Identify which cell holds the provided text, then report its (x, y) central coordinate. 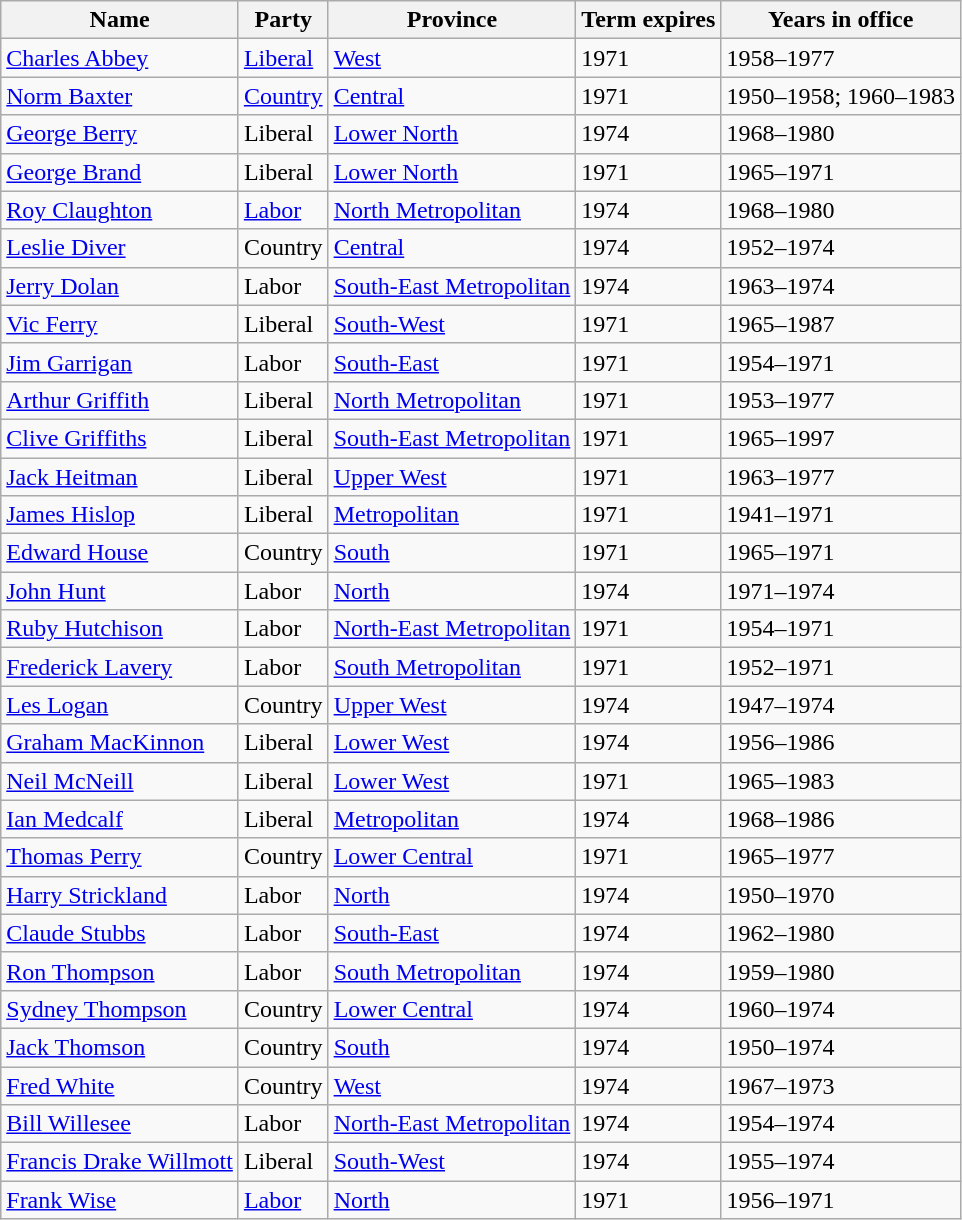
Francis Drake Willmott (120, 1162)
1962–1980 (841, 933)
Claude Stubbs (120, 933)
Ruby Hutchison (120, 629)
Bill Willesee (120, 1124)
Vic Ferry (120, 324)
1941–1971 (841, 515)
1954–1974 (841, 1124)
Clive Griffiths (120, 438)
George Brand (120, 172)
Jim Garrigan (120, 362)
Term expires (648, 20)
1963–1977 (841, 477)
John Hunt (120, 591)
1956–1986 (841, 743)
Sydney Thompson (120, 1009)
1971–1974 (841, 591)
1950–1970 (841, 895)
Norm Baxter (120, 96)
1965–1983 (841, 781)
Leslie Diver (120, 248)
1956–1971 (841, 1200)
George Berry (120, 134)
Ron Thompson (120, 971)
1959–1980 (841, 971)
1968–1986 (841, 819)
1965–1977 (841, 857)
Name (120, 20)
Neil McNeill (120, 781)
Ian Medcalf (120, 819)
Jack Heitman (120, 477)
James Hislop (120, 515)
1947–1974 (841, 705)
1952–1974 (841, 248)
Frank Wise (120, 1200)
Graham MacKinnon (120, 743)
1963–1974 (841, 286)
Jerry Dolan (120, 286)
Fred White (120, 1085)
1965–1987 (841, 324)
1965–1997 (841, 438)
Harry Strickland (120, 895)
Years in office (841, 20)
Edward House (120, 553)
Jack Thomson (120, 1047)
1953–1977 (841, 400)
1952–1971 (841, 667)
Les Logan (120, 705)
1950–1958; 1960–1983 (841, 96)
Arthur Griffith (120, 400)
1958–1977 (841, 58)
1967–1973 (841, 1085)
1960–1974 (841, 1009)
1950–1974 (841, 1047)
1955–1974 (841, 1162)
Roy Claughton (120, 210)
Charles Abbey (120, 58)
Party (283, 20)
Province (452, 20)
Thomas Perry (120, 857)
Frederick Lavery (120, 667)
